Output the (x, y) coordinate of the center of the cell containing the given text.  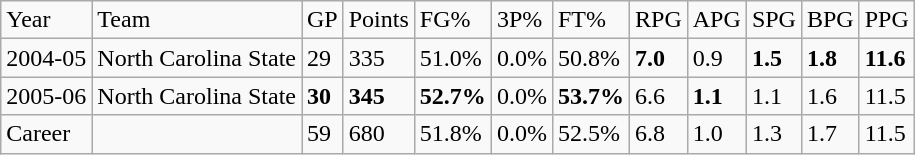
FG% (452, 20)
Team (197, 20)
59 (323, 134)
51.8% (452, 134)
7.0 (659, 58)
1.5 (774, 58)
30 (323, 96)
1.7 (830, 134)
GP (323, 20)
1.8 (830, 58)
335 (378, 58)
Year (46, 20)
1.3 (774, 134)
345 (378, 96)
6.8 (659, 134)
2004-05 (46, 58)
PPG (886, 20)
50.8% (590, 58)
1.6 (830, 96)
680 (378, 134)
52.5% (590, 134)
53.7% (590, 96)
11.6 (886, 58)
FT% (590, 20)
BPG (830, 20)
3P% (522, 20)
Career (46, 134)
1.0 (716, 134)
APG (716, 20)
29 (323, 58)
51.0% (452, 58)
RPG (659, 20)
6.6 (659, 96)
SPG (774, 20)
52.7% (452, 96)
0.9 (716, 58)
Points (378, 20)
2005-06 (46, 96)
